Locate the cell with the specified text and output its [X, Y] center coordinate. 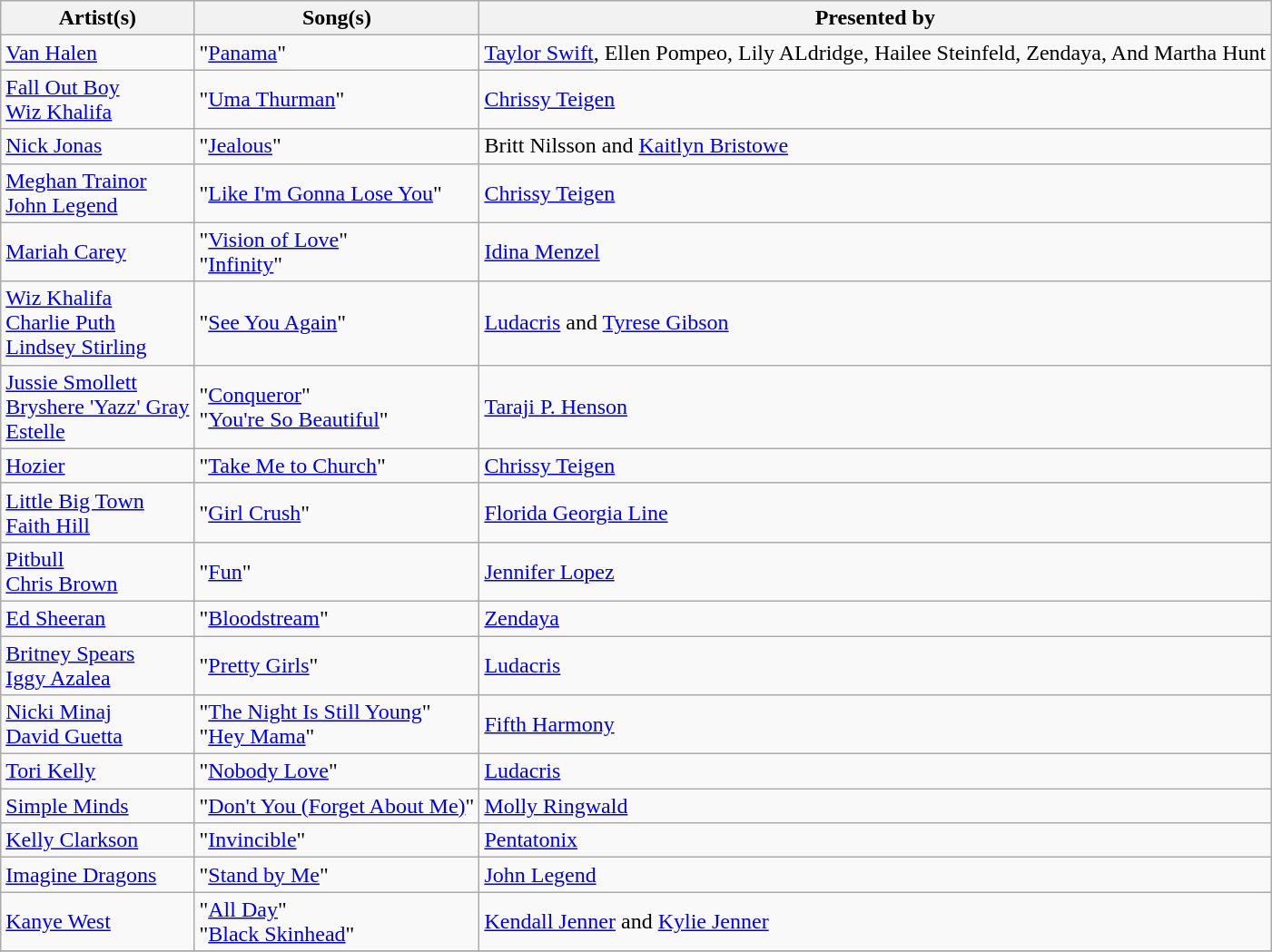
Kelly Clarkson [98, 840]
Nicki Minaj David Guetta [98, 724]
Mariah Carey [98, 252]
Wiz Khalifa Charlie Puth Lindsey Stirling [98, 323]
"Invincible" [337, 840]
Nick Jonas [98, 146]
Van Halen [98, 53]
Zendaya [875, 618]
Florida Georgia Line [875, 512]
"Nobody Love" [337, 771]
"Take Me to Church" [337, 466]
"Don't You (Forget About Me)" [337, 806]
Song(s) [337, 18]
"Vision of Love" "Infinity" [337, 252]
Ed Sheeran [98, 618]
"Pretty Girls" [337, 664]
Pentatonix [875, 840]
Fifth Harmony [875, 724]
Ludacris and Tyrese Gibson [875, 323]
"Bloodstream" [337, 618]
Kendall Jenner and Kylie Jenner [875, 922]
"The Night Is Still Young" "Hey Mama" [337, 724]
Imagine Dragons [98, 875]
Molly Ringwald [875, 806]
Idina Menzel [875, 252]
Jussie Smollett Bryshere 'Yazz' Gray Estelle [98, 407]
"Fun" [337, 572]
Simple Minds [98, 806]
"Conqueror" "You're So Beautiful" [337, 407]
Taraji P. Henson [875, 407]
"Jealous" [337, 146]
"Stand by Me" [337, 875]
"Panama" [337, 53]
Taylor Swift, Ellen Pompeo, Lily ALdridge, Hailee Steinfeld, Zendaya, And Martha Hunt [875, 53]
Artist(s) [98, 18]
"Girl Crush" [337, 512]
Britt Nilsson and Kaitlyn Bristowe [875, 146]
John Legend [875, 875]
Presented by [875, 18]
"All Day" "Black Skinhead" [337, 922]
Pitbull Chris Brown [98, 572]
Jennifer Lopez [875, 572]
"Uma Thurman" [337, 100]
Little Big Town Faith Hill [98, 512]
Hozier [98, 466]
Meghan Trainor John Legend [98, 192]
Tori Kelly [98, 771]
"Like I'm Gonna Lose You" [337, 192]
Fall Out Boy Wiz Khalifa [98, 100]
Britney Spears Iggy Azalea [98, 664]
Kanye West [98, 922]
"See You Again" [337, 323]
